From the cell containing the given text, extract its center point as (X, Y) coordinate. 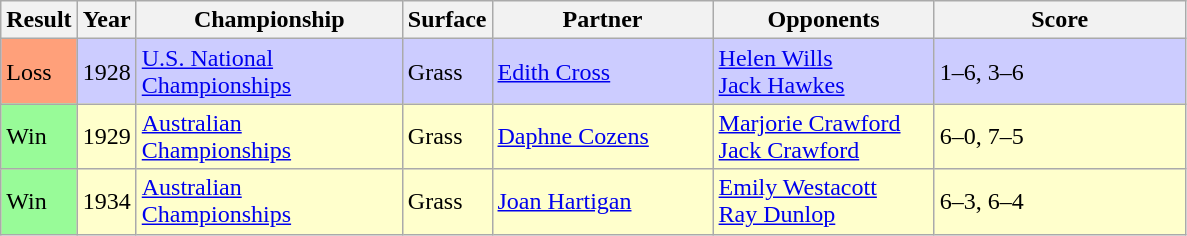
6–0, 7–5 (1060, 136)
Surface (447, 20)
Daphne Cozens (602, 136)
Helen Wills Jack Hawkes (824, 72)
Emily Westacott Ray Dunlop (824, 202)
Joan Hartigan (602, 202)
1928 (106, 72)
6–3, 6–4 (1060, 202)
1929 (106, 136)
Result (39, 20)
U.S. National Championships (269, 72)
1–6, 3–6 (1060, 72)
Partner (602, 20)
Score (1060, 20)
Opponents (824, 20)
Edith Cross (602, 72)
1934 (106, 202)
Year (106, 20)
Championship (269, 20)
Marjorie Crawford Jack Crawford (824, 136)
Loss (39, 72)
